Return the [X, Y] coordinate for the center point of the cell that contains the specified text.  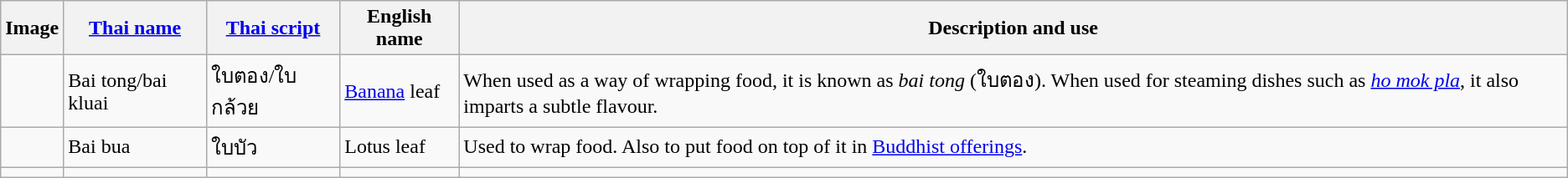
Image [32, 28]
ใบบัว [273, 147]
Thai script [273, 28]
Thai name [135, 28]
Bai tong/bai kluai [135, 91]
Bai bua [135, 147]
Description and use [1014, 28]
ใบตอง/ใบกล้วย [273, 91]
Used to wrap food. Also to put food on top of it in Buddhist offerings. [1014, 147]
Banana leaf [400, 91]
Lotus leaf [400, 147]
English name [400, 28]
